Search for the cell housing the specified text and yield its [X, Y] center coordinate. 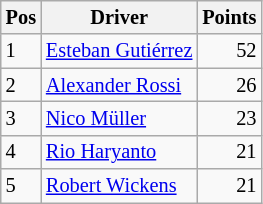
Nico Müller [119, 118]
1 [21, 51]
23 [229, 118]
Pos [21, 17]
Esteban Gutiérrez [119, 51]
5 [21, 186]
3 [21, 118]
4 [21, 152]
Driver [119, 17]
Alexander Rossi [119, 85]
2 [21, 85]
Rio Haryanto [119, 152]
Points [229, 17]
Robert Wickens [119, 186]
52 [229, 51]
26 [229, 85]
